Return the [x, y] coordinate for the center point of the cell that contains the specified text.  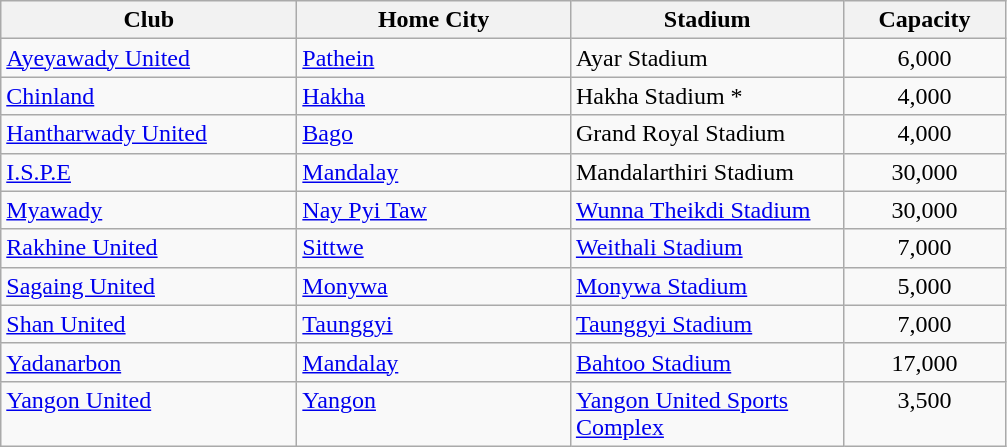
Sagaing United [149, 286]
Taunggyi Stadium [707, 324]
Yangon [434, 414]
Hakha [434, 96]
Wunna Theikdi Stadium [707, 210]
Mandalarthiri Stadium [707, 172]
Home City [434, 20]
6,000 [924, 58]
Hantharwady United [149, 134]
Bahtoo Stadium [707, 362]
Rakhine United [149, 248]
Sittwe [434, 248]
Hakha Stadium * [707, 96]
Weithali Stadium [707, 248]
Shan United [149, 324]
Pathein [434, 58]
3,500 [924, 414]
Myawady [149, 210]
Monywa Stadium [707, 286]
Club [149, 20]
Nay Pyi Taw [434, 210]
Yangon United Sports Complex [707, 414]
I.S.P.E [149, 172]
Monywa [434, 286]
Yadanarbon [149, 362]
Ayar Stadium [707, 58]
Ayeyawady United [149, 58]
Stadium [707, 20]
Yangon United [149, 414]
Bago [434, 134]
Taunggyi [434, 324]
17,000 [924, 362]
Capacity [924, 20]
Grand Royal Stadium [707, 134]
5,000 [924, 286]
Chinland [149, 96]
